Scan for the cell matching the given text and deliver its (x, y) coordinate at center. 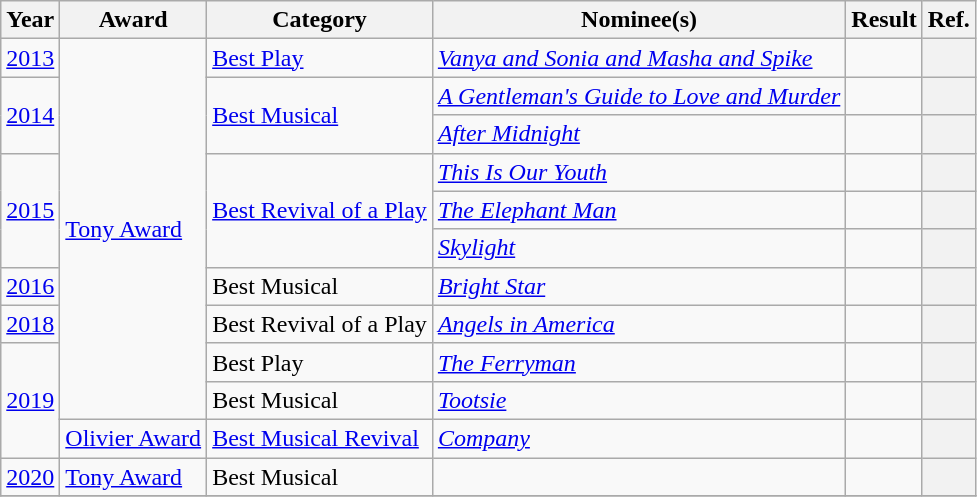
2018 (30, 324)
2019 (30, 400)
Skylight (638, 248)
Vanya and Sonia and Masha and Spike (638, 58)
2014 (30, 115)
A Gentleman's Guide to Love and Murder (638, 96)
Tootsie (638, 400)
Category (320, 20)
2015 (30, 210)
2020 (30, 477)
Result (884, 20)
Best Musical Revival (320, 438)
The Elephant Man (638, 210)
Bright Star (638, 286)
2016 (30, 286)
2013 (30, 58)
After Midnight (638, 134)
Nominee(s) (638, 20)
Award (134, 20)
The Ferryman (638, 362)
Olivier Award (134, 438)
Company (638, 438)
Year (30, 20)
Ref. (948, 20)
Angels in America (638, 324)
This Is Our Youth (638, 172)
